Find where the given text appears and provide that cell's center as [x, y] coordinate. 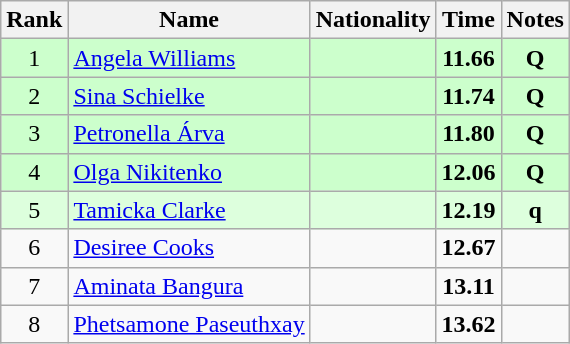
Nationality [373, 20]
11.74 [468, 96]
Olga Nikitenko [189, 172]
Angela Williams [189, 58]
13.62 [468, 324]
7 [34, 286]
Rank [34, 20]
Sina Schielke [189, 96]
Desiree Cooks [189, 248]
Name [189, 20]
Phetsamone Paseuthxay [189, 324]
Tamicka Clarke [189, 210]
12.19 [468, 210]
Time [468, 20]
1 [34, 58]
11.66 [468, 58]
Petronella Árva [189, 134]
5 [34, 210]
q [535, 210]
Notes [535, 20]
12.67 [468, 248]
12.06 [468, 172]
6 [34, 248]
2 [34, 96]
4 [34, 172]
Aminata Bangura [189, 286]
3 [34, 134]
8 [34, 324]
11.80 [468, 134]
13.11 [468, 286]
